Output the [x, y] coordinate of the center of the cell containing the given text.  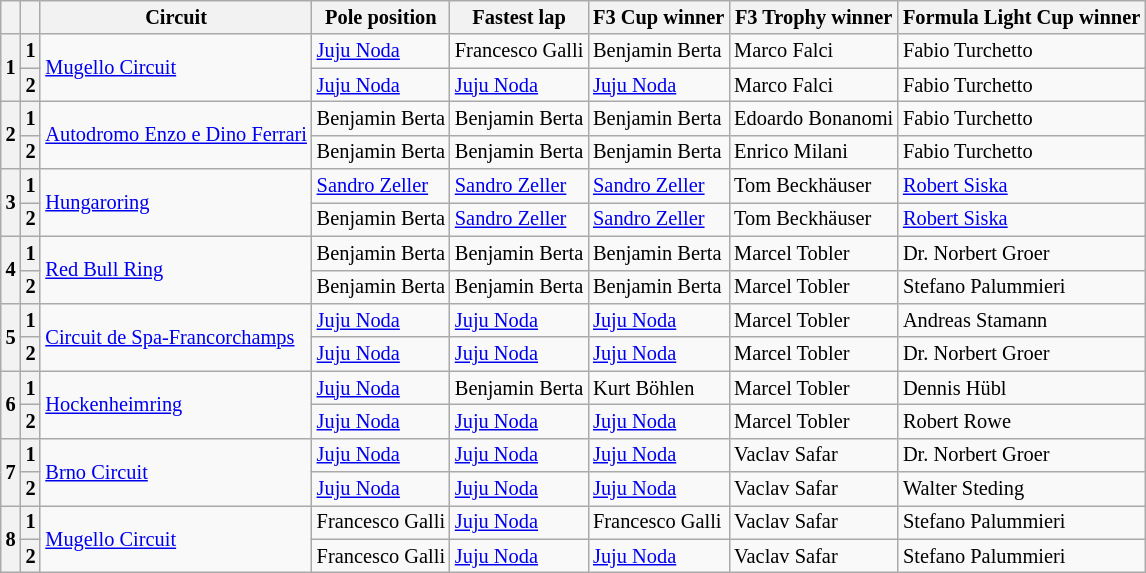
Andreas Stamann [1022, 320]
F3 Trophy winner [814, 17]
4 [11, 270]
7 [11, 472]
Edoardo Bonanomi [814, 118]
Hockenheimring [176, 404]
5 [11, 336]
Robert Rowe [1022, 421]
Enrico Milani [814, 152]
Circuit [176, 17]
Red Bull Ring [176, 270]
Fastest lap [519, 17]
Brno Circuit [176, 472]
Autodromo Enzo e Dino Ferrari [176, 134]
3 [11, 202]
Circuit de Spa-Francorchamps [176, 336]
Kurt Böhlen [658, 388]
F3 Cup winner [658, 17]
Formula Light Cup winner [1022, 17]
Pole position [381, 17]
Hungaroring [176, 202]
6 [11, 404]
8 [11, 538]
Dennis Hübl [1022, 388]
Walter Steding [1022, 489]
